Search for the cell housing the specified text and yield its [x, y] center coordinate. 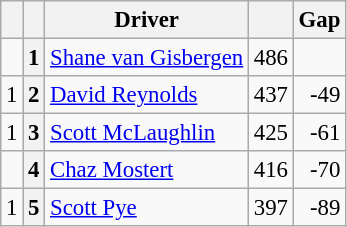
Scott McLaughlin [147, 133]
416 [272, 170]
-49 [319, 95]
David Reynolds [147, 95]
486 [272, 58]
4 [34, 170]
Chaz Mostert [147, 170]
2 [34, 95]
Scott Pye [147, 208]
3 [34, 133]
397 [272, 208]
425 [272, 133]
5 [34, 208]
Driver [147, 20]
Gap [319, 20]
-70 [319, 170]
-61 [319, 133]
-89 [319, 208]
437 [272, 95]
Shane van Gisbergen [147, 58]
